For the text-containing cell, return its midpoint in [X, Y] coordinate format. 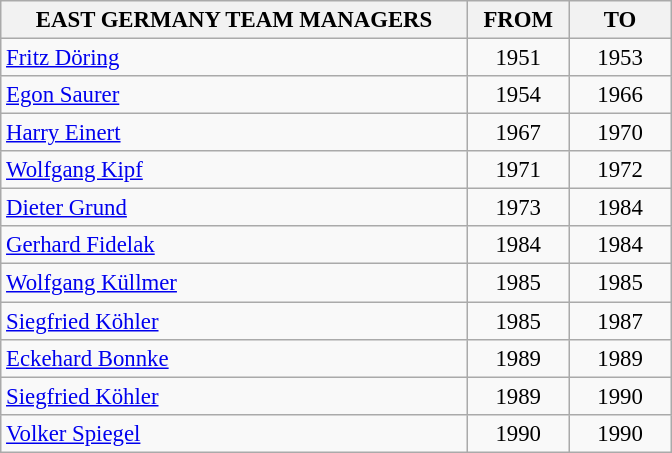
Volker Spiegel [234, 433]
1970 [620, 133]
1953 [620, 58]
Wolfgang Kipf [234, 170]
1973 [518, 208]
Harry Einert [234, 133]
1987 [620, 321]
1954 [518, 95]
1967 [518, 133]
EAST GERMANY TEAM MANAGERS [234, 20]
FROM [518, 20]
Wolfgang Küllmer [234, 283]
Fritz Döring [234, 58]
Egon Saurer [234, 95]
Dieter Grund [234, 208]
Eckehard Bonnke [234, 358]
1971 [518, 170]
1951 [518, 58]
TO [620, 20]
1966 [620, 95]
1972 [620, 170]
Gerhard Fidelak [234, 245]
